Provide the (x, y) coordinate of the cell's center where the given text is located.  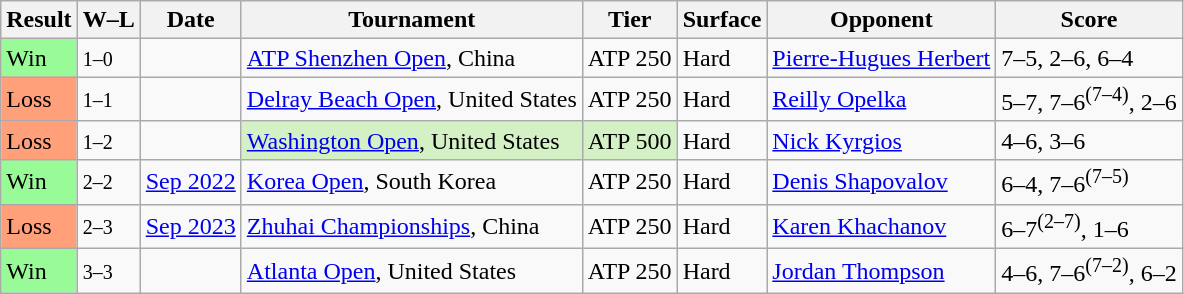
W–L (108, 20)
Sep 2022 (190, 182)
Washington Open, United States (412, 140)
4–6, 7–6(7–2), 6–2 (1089, 272)
4–6, 3–6 (1089, 140)
3–3 (108, 272)
1–2 (108, 140)
Delray Beach Open, United States (412, 100)
ATP Shenzhen Open, China (412, 58)
5–7, 7–6(7–4), 2–6 (1089, 100)
Tournament (412, 20)
7–5, 2–6, 6–4 (1089, 58)
Opponent (882, 20)
Jordan Thompson (882, 272)
Pierre-Hugues Herbert (882, 58)
Korea Open, South Korea (412, 182)
2–3 (108, 226)
ATP 500 (630, 140)
Tier (630, 20)
Denis Shapovalov (882, 182)
1–1 (108, 100)
Karen Khachanov (882, 226)
Surface (722, 20)
Score (1089, 20)
1–0 (108, 58)
Result (39, 20)
6–7(2–7), 1–6 (1089, 226)
2–2 (108, 182)
Date (190, 20)
Nick Kyrgios (882, 140)
Reilly Opelka (882, 100)
Sep 2023 (190, 226)
Zhuhai Championships, China (412, 226)
Atlanta Open, United States (412, 272)
6–4, 7–6(7–5) (1089, 182)
